Determine the (x, y) coordinate at the center of the cell enclosing the given text.  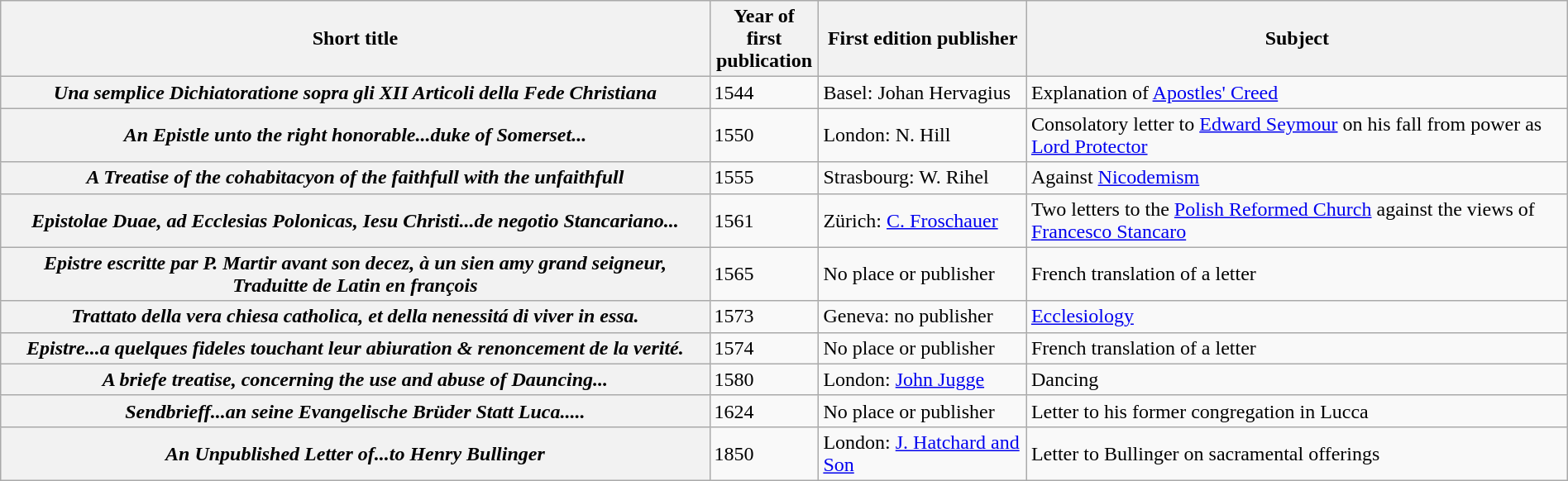
Epistre...a quelques fideles touchant leur abiuration & renoncement de la verité. (356, 348)
Letter to his former congregation in Lucca (1297, 411)
1624 (764, 411)
Two letters to the Polish Reformed Church against the views of Francesco Stancaro (1297, 220)
A Treatise of the cohabitacyon of the faithfull with the unfaithfull (356, 178)
An Unpublished Letter of...to Henry Bullinger (356, 453)
Consolatory letter to Edward Seymour on his fall from power as Lord Protector (1297, 136)
1574 (764, 348)
London: N. Hill (923, 136)
1561 (764, 220)
Una semplice Dichiatoratione sopra gli XII Articoli della Fede Christiana (356, 93)
Subject (1297, 39)
1850 (764, 453)
1580 (764, 379)
1565 (764, 274)
First edition publisher (923, 39)
Epistre escritte par P. Martir avant son decez, à un sien amy grand seigneur, Traduitte de Latin en françois (356, 274)
An Epistle unto the right honorable...duke of Somerset... (356, 136)
Sendbrieff...an seine Evangelische Brüder Statt Luca..... (356, 411)
London: J. Hatchard and Son (923, 453)
1555 (764, 178)
A briefe treatise, concerning the use and abuse of Dauncing... (356, 379)
1544 (764, 93)
Against Nicodemism (1297, 178)
Year of firstpublication (764, 39)
Explanation of Apostles' Creed (1297, 93)
Short title (356, 39)
London: John Jugge (923, 379)
Letter to Bullinger on sacramental offerings (1297, 453)
Geneva: no publisher (923, 317)
1573 (764, 317)
Strasbourg: W. Rihel (923, 178)
1550 (764, 136)
Trattato della vera chiesa catholica, et della nenessitá di viver in essa. (356, 317)
Basel: Johan Hervagius (923, 93)
Dancing (1297, 379)
Zürich: C. Froschauer (923, 220)
Ecclesiology (1297, 317)
Epistolae Duae, ad Ecclesias Polonicas, Iesu Christi...de negotio Stancariano... (356, 220)
